Locate the cell with the specified text and output its [x, y] center coordinate. 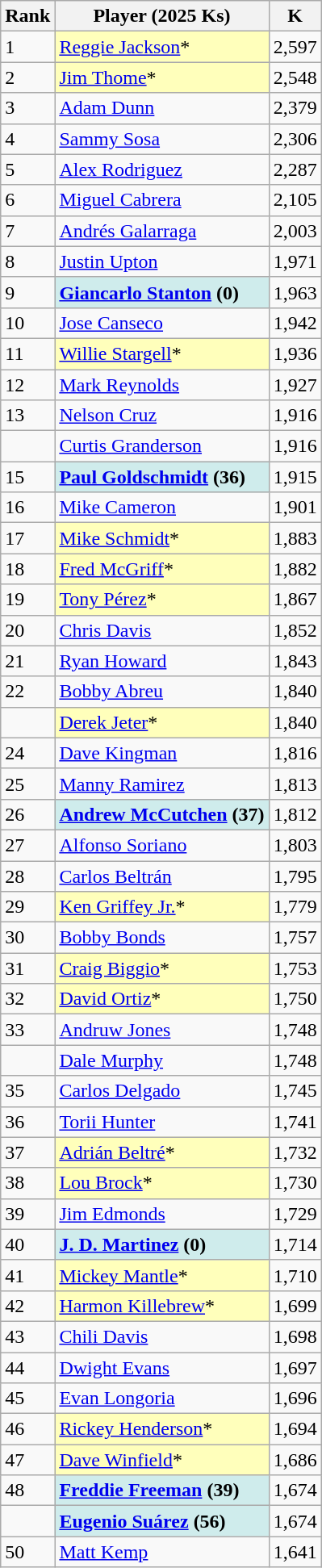
3 [27, 108]
Curtis Granderson [161, 446]
Eugenio Suárez (56) [161, 1521]
Player (2025 Ks) [161, 16]
Andruw Jones [161, 1030]
Giancarlo Stanton (0) [161, 292]
Carlos Delgado [161, 1091]
1,812 [295, 814]
Andrés Galarraga [161, 231]
Bobby Abreu [161, 692]
Mike Cameron [161, 508]
Manny Ramirez [161, 784]
Fred McGriff* [161, 569]
1,901 [295, 508]
2,597 [295, 47]
1,813 [295, 784]
Jose Canseco [161, 323]
13 [27, 416]
1,710 [295, 1275]
5 [27, 169]
1,882 [295, 569]
Mike Schmidt* [161, 538]
1,729 [295, 1214]
1,942 [295, 323]
Dale Murphy [161, 1060]
40 [27, 1244]
Carlos Beltrán [161, 876]
Harmon Killebrew* [161, 1306]
24 [27, 753]
47 [27, 1460]
50 [27, 1552]
10 [27, 323]
Rank [27, 16]
30 [27, 938]
Chili Davis [161, 1336]
1,936 [295, 353]
Andrew McCutchen (37) [161, 814]
2,287 [295, 169]
19 [27, 600]
Willie Stargell* [161, 353]
1,741 [295, 1122]
2,105 [295, 200]
Chris Davis [161, 630]
15 [27, 477]
27 [27, 845]
J. D. Martinez (0) [161, 1244]
1,867 [295, 600]
Dave Kingman [161, 753]
8 [27, 261]
36 [27, 1122]
18 [27, 569]
Alfonso Soriano [161, 845]
1,757 [295, 938]
1,750 [295, 999]
7 [27, 231]
1,697 [295, 1368]
48 [27, 1491]
Jim Thome* [161, 77]
42 [27, 1306]
Reggie Jackson* [161, 47]
1,730 [295, 1183]
2,306 [295, 139]
25 [27, 784]
41 [27, 1275]
29 [27, 907]
28 [27, 876]
Torii Hunter [161, 1122]
32 [27, 999]
2,379 [295, 108]
16 [27, 508]
1,698 [295, 1336]
Matt Kemp [161, 1552]
45 [27, 1399]
1,779 [295, 907]
31 [27, 968]
1,694 [295, 1429]
Ken Griffey Jr.* [161, 907]
1,732 [295, 1152]
37 [27, 1152]
11 [27, 353]
1,686 [295, 1460]
Sammy Sosa [161, 139]
2,003 [295, 231]
1,927 [295, 385]
1,852 [295, 630]
1,795 [295, 876]
K [295, 16]
21 [27, 661]
43 [27, 1336]
44 [27, 1368]
26 [27, 814]
Bobby Bonds [161, 938]
1,971 [295, 261]
Jim Edmonds [161, 1214]
Justin Upton [161, 261]
Paul Goldschmidt (36) [161, 477]
1,883 [295, 538]
David Ortiz* [161, 999]
Lou Brock* [161, 1183]
35 [27, 1091]
4 [27, 139]
39 [27, 1214]
2,548 [295, 77]
Craig Biggio* [161, 968]
Nelson Cruz [161, 416]
1,714 [295, 1244]
1,696 [295, 1399]
Adrián Beltré* [161, 1152]
1,641 [295, 1552]
Freddie Freeman (39) [161, 1491]
Mickey Mantle* [161, 1275]
20 [27, 630]
Rickey Henderson* [161, 1429]
Dave Winfield* [161, 1460]
Mark Reynolds [161, 385]
6 [27, 200]
9 [27, 292]
1,843 [295, 661]
Derek Jeter* [161, 722]
33 [27, 1030]
17 [27, 538]
1,699 [295, 1306]
12 [27, 385]
1,753 [295, 968]
Evan Longoria [161, 1399]
38 [27, 1183]
1,963 [295, 292]
1,915 [295, 477]
Tony Pérez* [161, 600]
Ryan Howard [161, 661]
1 [27, 47]
1,803 [295, 845]
46 [27, 1429]
22 [27, 692]
Miguel Cabrera [161, 200]
Dwight Evans [161, 1368]
Adam Dunn [161, 108]
1,816 [295, 753]
2 [27, 77]
1,745 [295, 1091]
Alex Rodriguez [161, 169]
